Identify which cell holds the provided text, then report its [x, y] central coordinate. 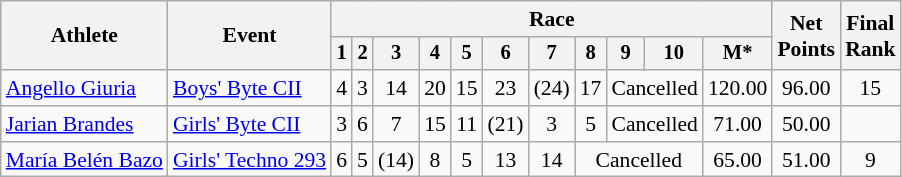
17 [591, 88]
50.00 [806, 124]
Event [250, 36]
71.00 [738, 124]
1 [342, 54]
Boys' Byte CII [250, 88]
96.00 [806, 88]
Final Rank [870, 36]
20 [435, 88]
2 [362, 54]
10 [674, 54]
Angello Giuria [84, 88]
M* [738, 54]
(24) [552, 88]
23 [506, 88]
Athlete [84, 36]
8 [591, 54]
Race [552, 19]
Jarian Brandes [84, 124]
9 [625, 54]
14 [396, 88]
Girls' Byte CII [250, 124]
NetPoints [806, 36]
(21) [506, 124]
120.00 [738, 88]
11 [467, 124]
